For the text-containing cell, return its midpoint in [X, Y] coordinate format. 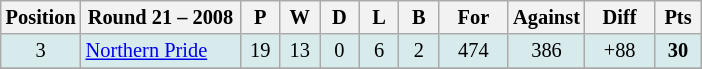
W [300, 17]
Pts [678, 17]
2 [419, 51]
P [260, 17]
B [419, 17]
0 [340, 51]
19 [260, 51]
Against [546, 17]
30 [678, 51]
386 [546, 51]
Diff [620, 17]
L [379, 17]
474 [474, 51]
Position [41, 17]
For [474, 17]
Round 21 – 2008 [161, 17]
3 [41, 51]
D [340, 17]
6 [379, 51]
13 [300, 51]
Northern Pride [161, 51]
+88 [620, 51]
